Search for the cell housing the specified text and yield its (X, Y) center coordinate. 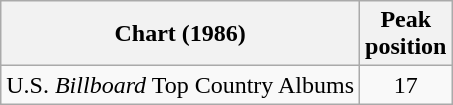
U.S. Billboard Top Country Albums (180, 85)
17 (406, 85)
Peakposition (406, 34)
Chart (1986) (180, 34)
